Capture the cell that displays the provided text and extract its [x, y] central coordinate. 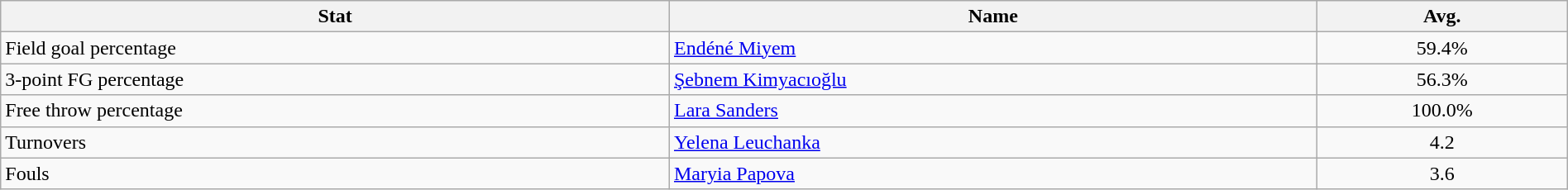
Yelena Leuchanka [992, 142]
4.2 [1442, 142]
Maryia Papova [992, 173]
Field goal percentage [336, 48]
100.0% [1442, 111]
3.6 [1442, 173]
Fouls [336, 173]
Endéné Miyem [992, 48]
56.3% [1442, 79]
Stat [336, 17]
Şebnem Kimyacıoğlu [992, 79]
59.4% [1442, 48]
3-point FG percentage [336, 79]
Free throw percentage [336, 111]
Lara Sanders [992, 111]
Name [992, 17]
Turnovers [336, 142]
Avg. [1442, 17]
